Identify which cell holds the provided text, then report its [X, Y] central coordinate. 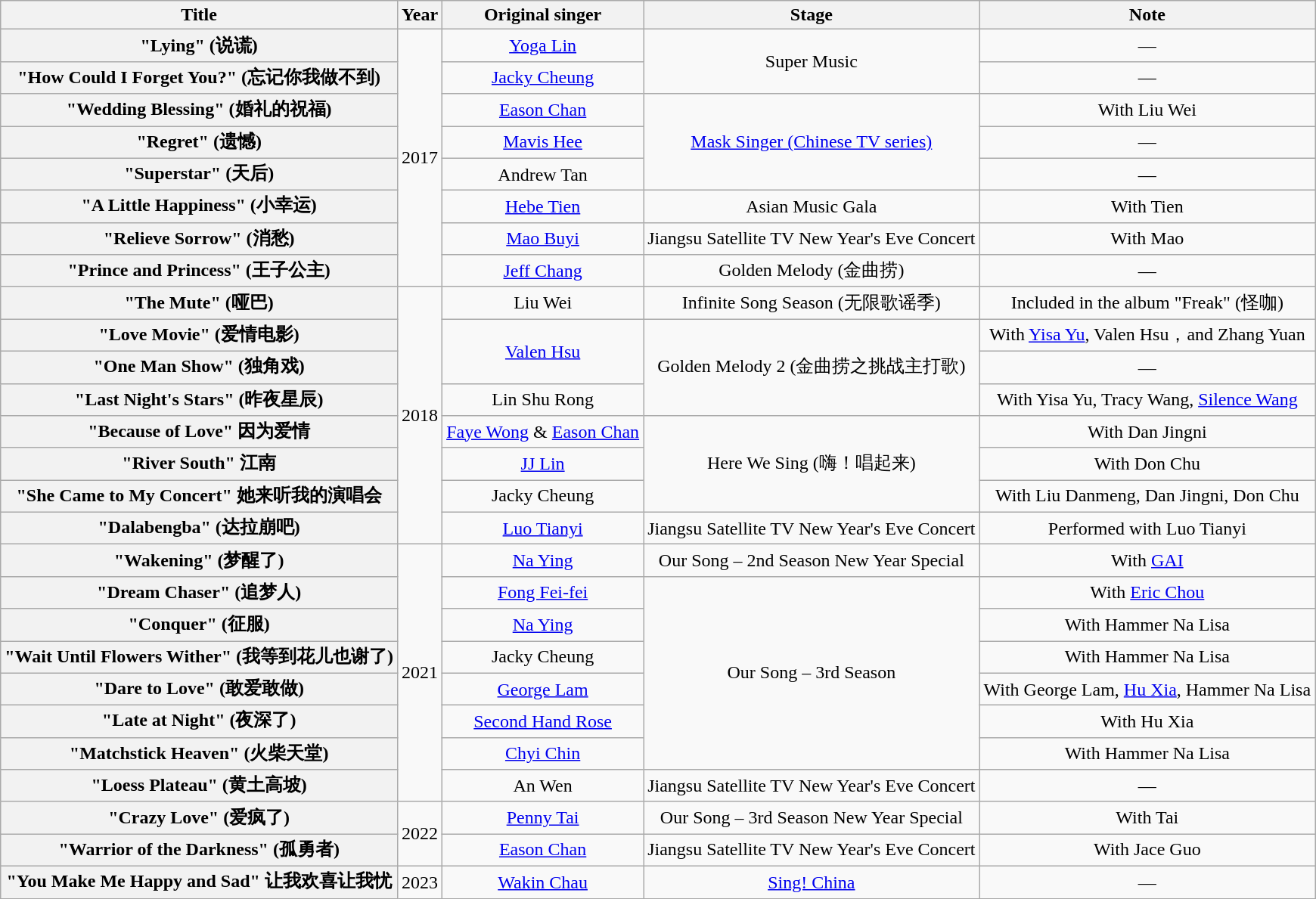
2021 [421, 673]
"Dream Chaser" (追梦人) [200, 593]
With Jace Guo [1147, 850]
Included in the album "Freak" (怪咖) [1147, 302]
Asian Music Gala [812, 207]
"A Little Happiness" (小幸运) [200, 207]
Super Music [812, 62]
Original singer [543, 15]
Note [1147, 15]
With Hu Xia [1147, 721]
2022 [421, 833]
Yoga Lin [543, 45]
"Wait Until Flowers Wither" (我等到花儿也谢了) [200, 658]
"Last Night's Stars" (昨夜星辰) [200, 399]
With Don Chu [1147, 464]
"She Came to My Concert" 她来听我的演唱会 [200, 496]
Our Song – 3rd Season New Year Special [812, 818]
Year [421, 15]
Andrew Tan [543, 174]
"Love Movie" (爱情电影) [200, 336]
"You Make Me Happy and Sad" 让我欢喜让我忧 [200, 882]
An Wen [543, 786]
With George Lam, Hu Xia, Hammer Na Lisa [1147, 690]
"Matchstick Heaven" (火柴天堂) [200, 753]
Performed with Luo Tianyi [1147, 528]
2018 [421, 415]
"Wakening" (梦醒了) [200, 561]
Here We Sing (嗨！唱起来) [812, 464]
With Liu Wei [1147, 110]
"Dare to Love" (敢爱敢做) [200, 690]
Infinite Song Season (无限歌谣季) [812, 302]
"Prince and Princess" (王子公主) [200, 271]
"River South" 江南 [200, 464]
Faye Wong & Eason Chan [543, 432]
"Warrior of the Darkness" (孤勇者) [200, 850]
"Relieve Sorrow" (消愁) [200, 239]
With Dan Jingni [1147, 432]
JJ Lin [543, 464]
With Eric Chou [1147, 593]
"One Man Show" (独角戏) [200, 367]
"Loess Plateau" (黄土高坡) [200, 786]
With Tien [1147, 207]
Our Song – 2nd Season New Year Special [812, 561]
Luo Tianyi [543, 528]
"How Could I Forget You?" (忘记你我做不到) [200, 77]
With Yisa Yu, Tracy Wang, Silence Wang [1147, 399]
Hebe Tien [543, 207]
2023 [421, 882]
With Mao [1147, 239]
Our Song – 3rd Season [812, 673]
George Lam [543, 690]
Golden Melody (金曲捞) [812, 271]
Penny Tai [543, 818]
Mavis Hee [543, 142]
With Yisa Yu, Valen Hsu，and Zhang Yuan [1147, 336]
"Dalabengba" (达拉崩吧) [200, 528]
With GAI [1147, 561]
"Regret" (遗憾) [200, 142]
Valen Hsu [543, 351]
"The Mute" (哑巴) [200, 302]
"Lying" (说谎) [200, 45]
Chyi Chin [543, 753]
Fong Fei-fei [543, 593]
With Liu Danmeng, Dan Jingni, Don Chu [1147, 496]
Sing! China [812, 882]
Title [200, 15]
Stage [812, 15]
Second Hand Rose [543, 721]
Lin Shu Rong [543, 399]
"Wedding Blessing" (婚礼的祝福) [200, 110]
"Late at Night" (夜深了) [200, 721]
Liu Wei [543, 302]
With Tai [1147, 818]
Jeff Chang [543, 271]
Golden Melody 2 (金曲捞之挑战主打歌) [812, 367]
Mask Singer (Chinese TV series) [812, 142]
Mao Buyi [543, 239]
Wakin Chau [543, 882]
"Crazy Love" (爱疯了) [200, 818]
"Conquer" (征服) [200, 625]
2017 [421, 158]
"Superstar" (天后) [200, 174]
"Because of Love" 因为爱情 [200, 432]
